Identify which cell holds the provided text, then report its (x, y) central coordinate. 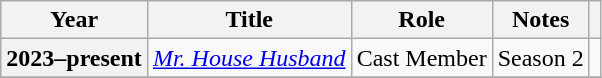
Title (249, 20)
Notes (540, 20)
Mr. House Husband (249, 58)
2023–present (74, 58)
Year (74, 20)
Cast Member (422, 58)
Role (422, 20)
Season 2 (540, 58)
